Output the [X, Y] coordinate of the center of the cell containing the given text.  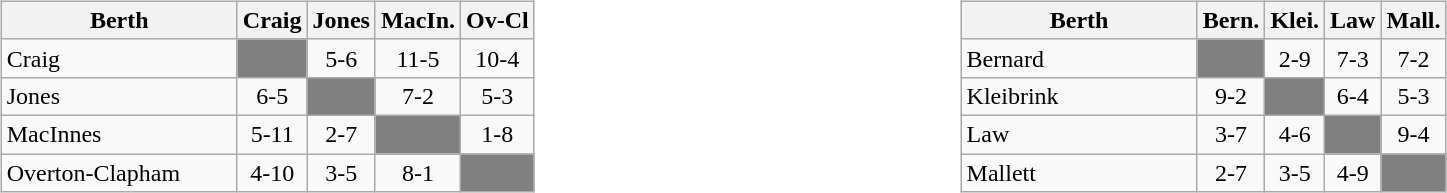
11-5 [418, 58]
3-7 [1231, 134]
MacInnes [119, 134]
9-4 [1414, 134]
Overton-Clapham [119, 173]
1-8 [498, 134]
2-9 [1295, 58]
Klei. [1295, 20]
4-10 [272, 173]
9-2 [1231, 96]
8-1 [418, 173]
5-6 [341, 58]
4-9 [1353, 173]
6-5 [272, 96]
5-11 [272, 134]
7-3 [1353, 58]
6-4 [1353, 96]
Bernard [1079, 58]
Bern. [1231, 20]
Kleibrink [1079, 96]
Mallett [1079, 173]
10-4 [498, 58]
Ov-Cl [498, 20]
4-6 [1295, 134]
MacIn. [418, 20]
Mall. [1414, 20]
